Extract the (X, Y) coordinate from the center of the cell holding the provided text.  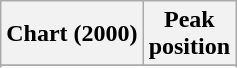
Chart (2000) (72, 34)
Peak position (189, 34)
